Detect which cell encompasses the target text, then output its [x, y] center coordinate. 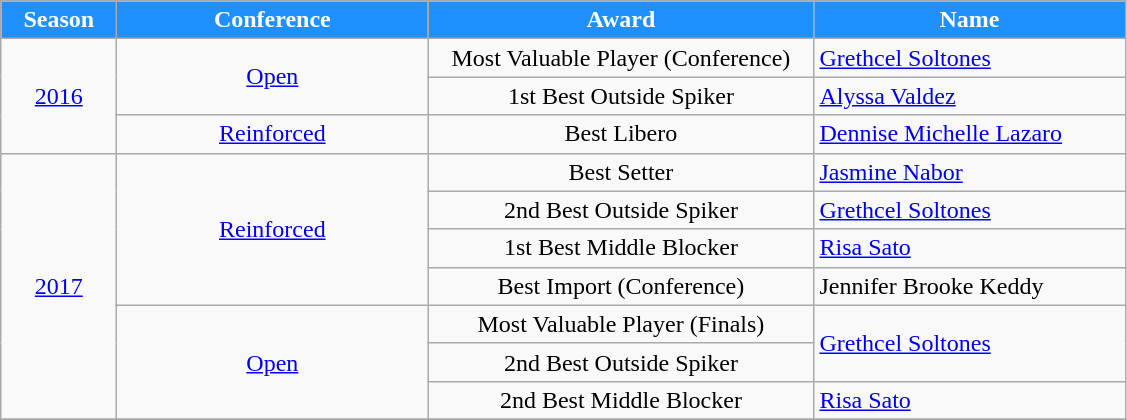
Conference [272, 20]
Most Valuable Player (Finals) [621, 324]
Most Valuable Player (Conference) [621, 58]
Best Setter [621, 172]
2017 [59, 286]
2016 [59, 96]
Jennifer Brooke Keddy [970, 286]
Jasmine Nabor [970, 172]
Name [970, 20]
2nd Best Middle Blocker [621, 400]
Alyssa Valdez [970, 96]
1st Best Outside Spiker [621, 96]
Award [621, 20]
1st Best Middle Blocker [621, 248]
Best Libero [621, 134]
Dennise Michelle Lazaro [970, 134]
Season [59, 20]
Best Import (Conference) [621, 286]
